Output the (X, Y) coordinate of the center of the cell containing the given text.  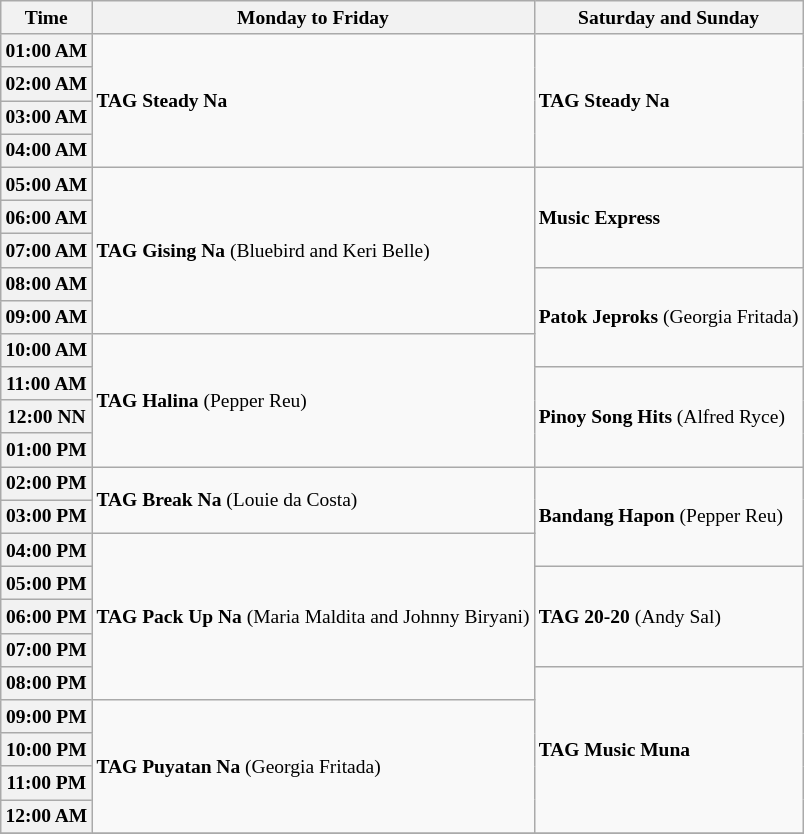
09:00 AM (46, 316)
TAG Music Muna (668, 749)
02:00 PM (46, 484)
05:00 AM (46, 184)
07:00 AM (46, 250)
09:00 PM (46, 716)
TAG Gising Na (Bluebird and Keri Belle) (313, 250)
03:00 AM (46, 118)
Pinoy Song Hits (Alfred Ryce) (668, 417)
01:00 PM (46, 450)
02:00 AM (46, 84)
12:00 AM (46, 816)
08:00 AM (46, 284)
TAG 20-20 (Andy Sal) (668, 617)
06:00 AM (46, 216)
Music Express (668, 217)
04:00 PM (46, 550)
01:00 AM (46, 50)
03:00 PM (46, 516)
Bandang Hapon (Pepper Reu) (668, 517)
Saturday and Sunday (668, 18)
06:00 PM (46, 616)
Patok Jeproks (Georgia Fritada) (668, 317)
TAG Pack Up Na (Maria Maldita and Johnny Biryani) (313, 616)
Monday to Friday (313, 18)
TAG Break Na (Louie da Costa) (313, 500)
12:00 NN (46, 416)
07:00 PM (46, 650)
11:00 PM (46, 782)
10:00 PM (46, 750)
05:00 PM (46, 584)
11:00 AM (46, 384)
TAG Puyatan Na (Georgia Fritada) (313, 766)
08:00 PM (46, 682)
04:00 AM (46, 150)
Time (46, 18)
TAG Halina (Pepper Reu) (313, 400)
10:00 AM (46, 350)
